For the text-containing cell, return its midpoint in [X, Y] coordinate format. 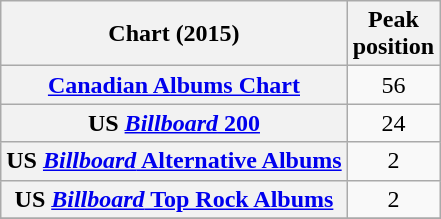
24 [393, 123]
Chart (2015) [174, 34]
Peakposition [393, 34]
US Billboard Top Rock Albums [174, 199]
Canadian Albums Chart [174, 85]
US Billboard Alternative Albums [174, 161]
US Billboard 200 [174, 123]
56 [393, 85]
